Identify which cell holds the provided text, then report its [X, Y] central coordinate. 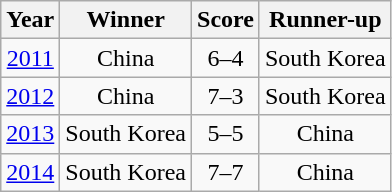
2012 [30, 96]
Score [226, 20]
7–7 [226, 172]
5–5 [226, 134]
2013 [30, 134]
Year [30, 20]
2014 [30, 172]
Winner [126, 20]
6–4 [226, 58]
7–3 [226, 96]
Runner-up [325, 20]
2011 [30, 58]
